Search for the cell housing the specified text and yield its (X, Y) center coordinate. 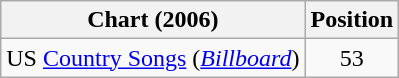
Chart (2006) (153, 20)
53 (352, 58)
US Country Songs (Billboard) (153, 58)
Position (352, 20)
